Extract the (x, y) coordinate from the center of the cell holding the provided text.  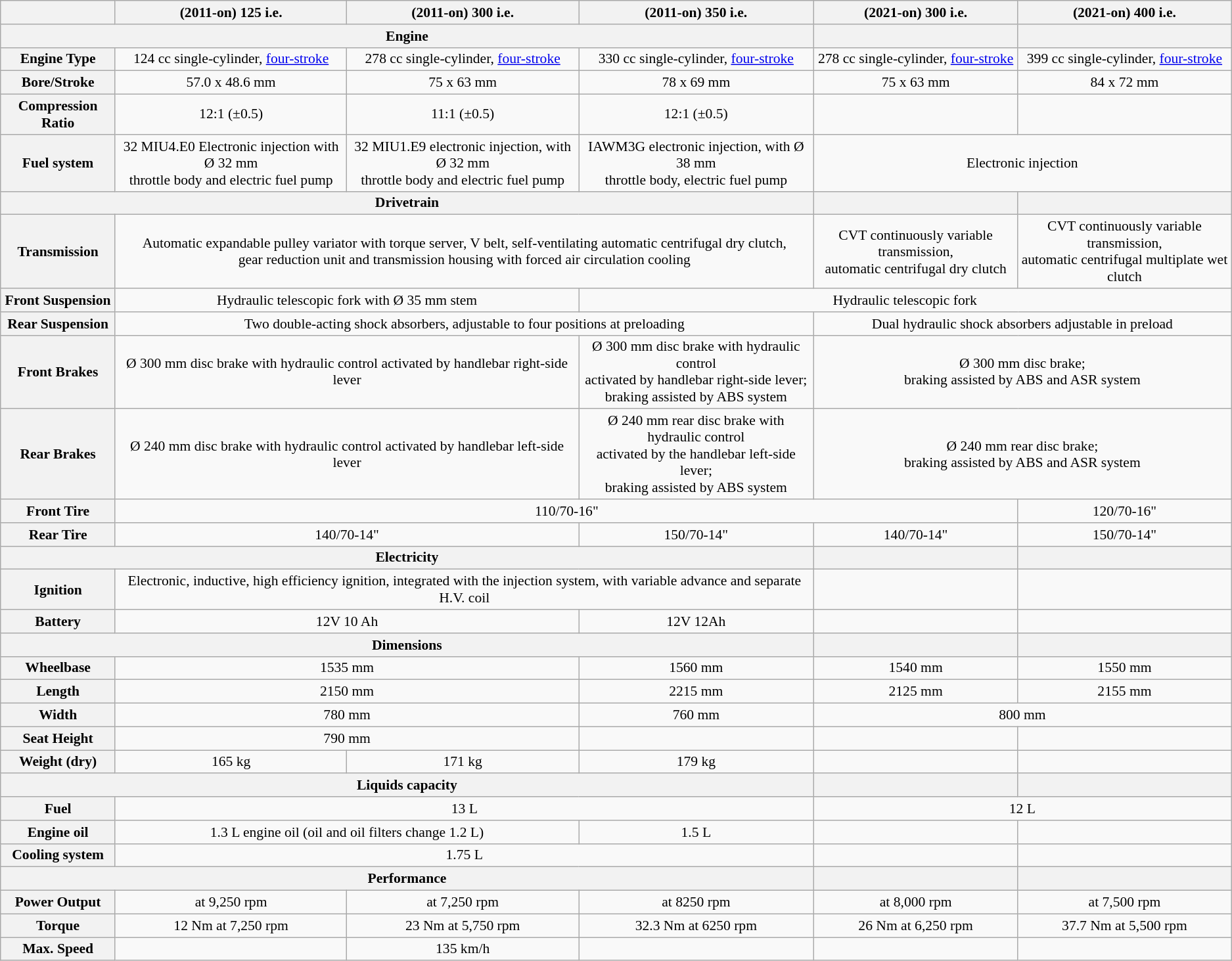
2155 mm (1124, 692)
Front Tire (58, 511)
12 L (1022, 809)
78 x 69 mm (696, 83)
Power Output (58, 903)
1540 mm (916, 668)
12V 12Ah (696, 621)
57.0 x 48.6 mm (231, 83)
2125 mm (916, 692)
1.3 L engine oil (oil and oil filters change 1.2 L) (347, 832)
at 8,000 rpm (916, 903)
1.5 L (696, 832)
Ø 240 mm rear disc brake;braking assisted by ABS and ASR system (1022, 455)
Torque (58, 926)
Max. Speed (58, 949)
Front Suspension (58, 300)
Cooling system (58, 855)
Drivetrain (407, 203)
Rear Brakes (58, 455)
Ø 240 mm rear disc brake with hydraulic controlactivated by the handlebar left-side lever;braking assisted by ABS system (696, 455)
Electronic, inductive, high efficiency ignition, integrated with the injection system, with variable advance and separate H.V. coil (464, 590)
Battery (58, 621)
135 km/h (463, 949)
Ignition (58, 590)
Rear Suspension (58, 324)
Dual hydraulic shock absorbers adjustable in preload (1022, 324)
23 Nm at 5,750 rpm (463, 926)
Width (58, 715)
1550 mm (1124, 668)
(2021-on) 300 i.e. (916, 12)
330 cc single-cylinder, four-stroke (696, 59)
1.75 L (464, 855)
Hydraulic telescopic fork (905, 300)
at 8250 rpm (696, 903)
37.7 Nm at 5,500 rpm (1124, 926)
124 cc single-cylinder, four-stroke (231, 59)
Ø 300 mm disc brake with hydraulic controlactivated by handlebar right-side lever;braking assisted by ABS system (696, 372)
Length (58, 692)
Ø 300 mm disc brake;braking assisted by ABS and ASR system (1022, 372)
800 mm (1022, 715)
110/70-16" (566, 511)
32 MIU1.E9 electronic injection, with Ø 32 mmthrottle body and electric fuel pump (463, 163)
Engine oil (58, 832)
Wheelbase (58, 668)
Seat Height (58, 738)
Liquids capacity (407, 786)
Weight (dry) (58, 762)
Bore/Stroke (58, 83)
Performance (407, 879)
Engine (407, 36)
32.3 Nm at 6250 rpm (696, 926)
2215 mm (696, 692)
Engine Type (58, 59)
Front Brakes (58, 372)
Hydraulic telescopic fork with Ø 35 mm stem (347, 300)
Dimensions (407, 645)
120/70-16" (1124, 511)
Fuel system (58, 163)
Transmission (58, 252)
CVT continuously variable transmission,automatic centrifugal dry clutch (916, 252)
1560 mm (696, 668)
84 x 72 mm (1124, 83)
32 MIU4.E0 Electronic injection with Ø 32 mmthrottle body and electric fuel pump (231, 163)
Rear Tire (58, 535)
26 Nm at 6,250 rpm (916, 926)
Ø 300 mm disc brake with hydraulic control activated by handlebar right-side lever (347, 372)
179 kg (696, 762)
11:1 (±0.5) (463, 114)
13 L (464, 809)
2150 mm (347, 692)
399 cc single-cylinder, four-stroke (1124, 59)
12 Nm at 7,250 rpm (231, 926)
at 7,500 rpm (1124, 903)
Compression Ratio (58, 114)
at 7,250 rpm (463, 903)
760 mm (696, 715)
CVT continuously variable transmission,automatic centrifugal multiplate wet clutch (1124, 252)
1535 mm (347, 668)
IAWM3G electronic injection, with Ø 38 mmthrottle body, electric fuel pump (696, 163)
(2011-on) 350 i.e. (696, 12)
Electricity (407, 558)
171 kg (463, 762)
790 mm (347, 738)
Electronic injection (1022, 163)
12V 10 Ah (347, 621)
at 9,250 rpm (231, 903)
780 mm (347, 715)
(2021-on) 400 i.e. (1124, 12)
165 kg (231, 762)
Two double-acting shock absorbers, adjustable to four positions at preloading (464, 324)
Ø 240 mm disc brake with hydraulic control activated by handlebar left-side lever (347, 455)
(2011-on) 125 i.e. (231, 12)
(2011-on) 300 i.e. (463, 12)
Fuel (58, 809)
